Scan for the cell matching the given text and deliver its (x, y) coordinate at center. 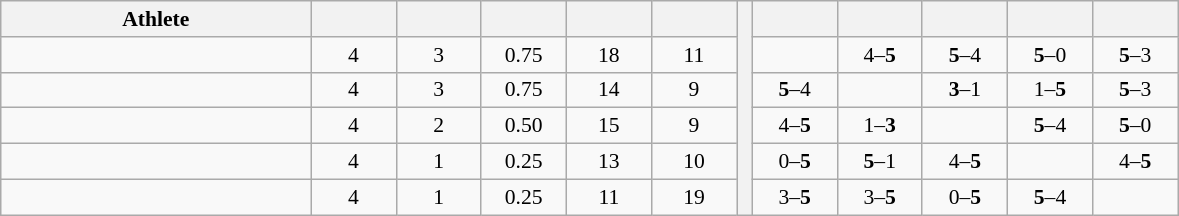
5–1 (880, 162)
18 (608, 55)
14 (608, 90)
19 (694, 197)
1–5 (1050, 90)
10 (694, 162)
Athlete (156, 19)
2 (438, 126)
13 (608, 162)
0.50 (524, 126)
3–1 (964, 90)
15 (608, 126)
1–3 (880, 126)
